Identify which cell holds the provided text, then report its (X, Y) central coordinate. 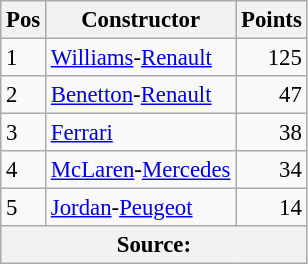
5 (24, 208)
125 (272, 58)
4 (24, 170)
34 (272, 170)
Jordan-Peugeot (141, 208)
Constructor (141, 20)
14 (272, 208)
2 (24, 95)
Williams-Renault (141, 58)
McLaren-Mercedes (141, 170)
3 (24, 133)
38 (272, 133)
Source: (154, 245)
1 (24, 58)
Ferrari (141, 133)
Pos (24, 20)
47 (272, 95)
Benetton-Renault (141, 95)
Points (272, 20)
